Search for the cell housing the specified text and yield its [x, y] center coordinate. 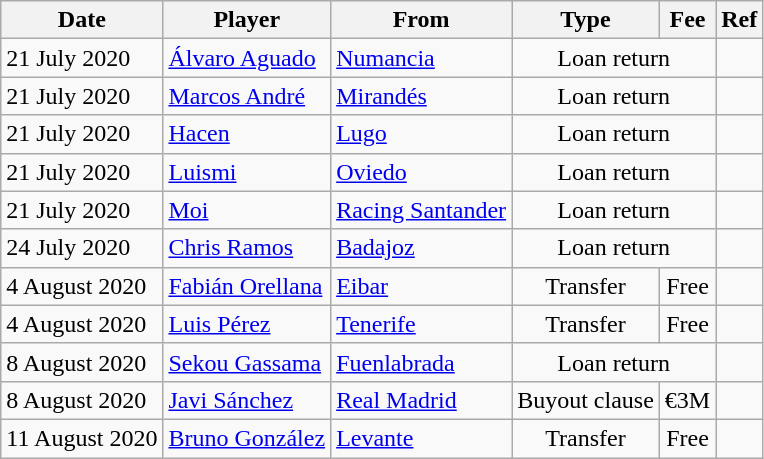
Álvaro Aguado [247, 58]
Numancia [422, 58]
Lugo [422, 134]
Mirandés [422, 96]
24 July 2020 [82, 248]
Player [247, 20]
Javi Sánchez [247, 400]
Sekou Gassama [247, 362]
Fabián Orellana [247, 286]
Luismi [247, 172]
Date [82, 20]
Type [586, 20]
Levante [422, 438]
Fee [687, 20]
From [422, 20]
Hacen [247, 134]
Racing Santander [422, 210]
€3M [687, 400]
Eibar [422, 286]
Badajoz [422, 248]
11 August 2020 [82, 438]
Moi [247, 210]
Marcos André [247, 96]
Luis Pérez [247, 324]
Fuenlabrada [422, 362]
Bruno González [247, 438]
Oviedo [422, 172]
Ref [740, 20]
Buyout clause [586, 400]
Chris Ramos [247, 248]
Tenerife [422, 324]
Real Madrid [422, 400]
